For the text-containing cell, return its midpoint in (X, Y) coordinate format. 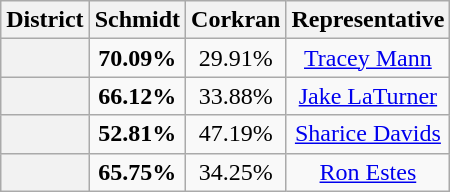
29.91% (236, 58)
Sharice Davids (368, 134)
Ron Estes (368, 172)
66.12% (137, 96)
70.09% (137, 58)
52.81% (137, 134)
Schmidt (137, 20)
District (45, 20)
Representative (368, 20)
47.19% (236, 134)
Jake LaTurner (368, 96)
Corkran (236, 20)
65.75% (137, 172)
34.25% (236, 172)
Tracey Mann (368, 58)
33.88% (236, 96)
